Extract the [x, y] coordinate from the center of the cell holding the provided text.  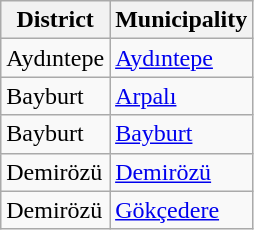
Gökçedere [182, 210]
Municipality [182, 20]
Arpalı [182, 96]
District [56, 20]
